Find where the given text appears and provide that cell's center as (X, Y) coordinate. 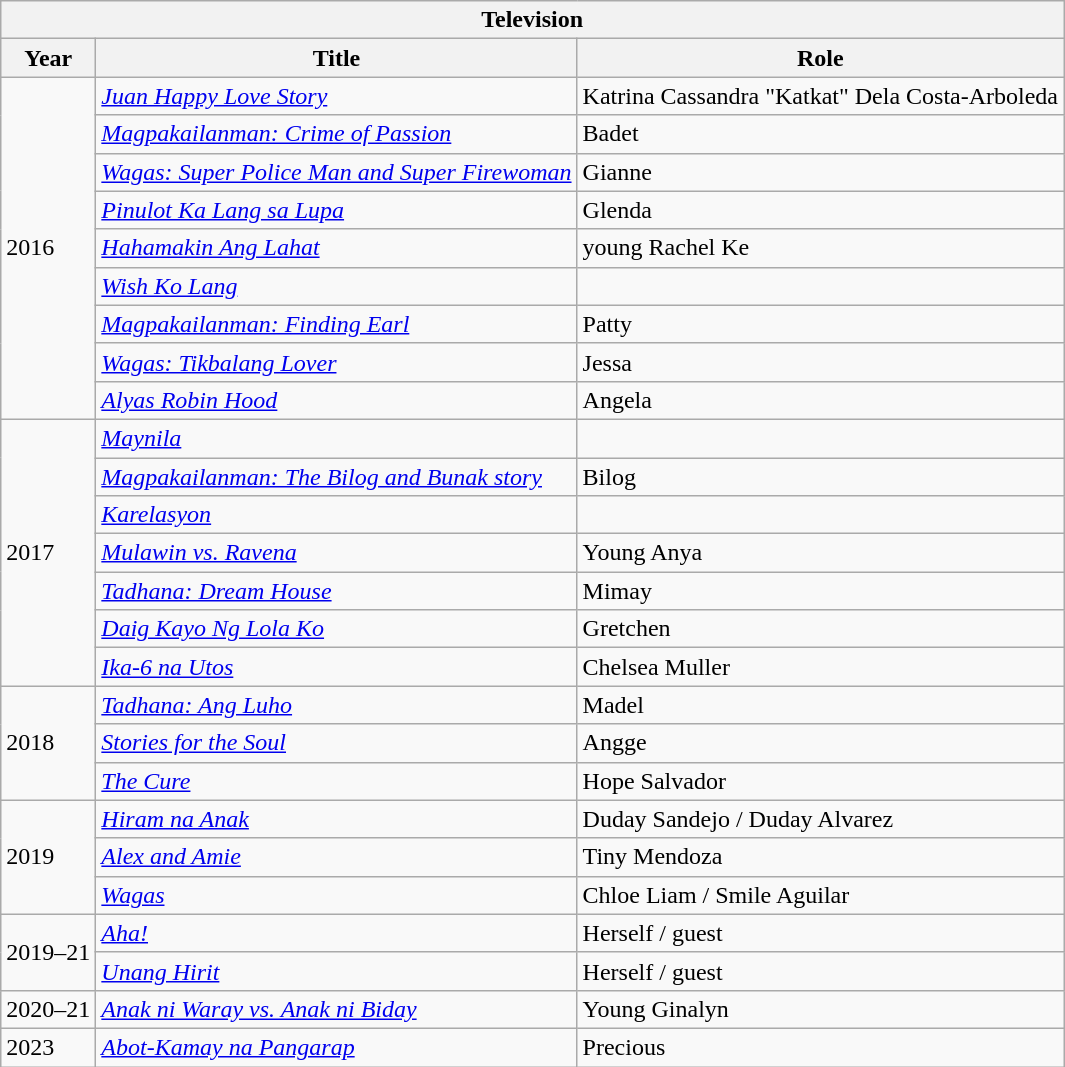
Television (532, 20)
Stories for the Soul (336, 743)
Hiram na Anak (336, 819)
Ika-6 na Utos (336, 667)
Juan Happy Love Story (336, 96)
Title (336, 58)
Mimay (820, 591)
2019 (48, 857)
Angela (820, 400)
Alyas Robin Hood (336, 400)
Hahamakin Ang Lahat (336, 248)
Madel (820, 705)
Jessa (820, 362)
Role (820, 58)
Magpakailanman: Finding Earl (336, 324)
Maynila (336, 438)
Wagas: Super Police Man and Super Firewoman (336, 172)
Alex and Amie (336, 857)
young Rachel Ke (820, 248)
Aha! (336, 933)
2019–21 (48, 952)
Gretchen (820, 629)
Katrina Cassandra "Katkat" Dela Costa-Arboleda (820, 96)
Duday Sandejo / Duday Alvarez (820, 819)
Karelasyon (336, 515)
Mulawin vs. Ravena (336, 553)
Chloe Liam / Smile Aguilar (820, 895)
Glenda (820, 210)
Anak ni Waray vs. Anak ni Biday (336, 1009)
Year (48, 58)
Wagas (336, 895)
Magpakailanman: The Bilog and Bunak story (336, 477)
Abot-Kamay na Pangarap (336, 1047)
Magpakailanman: Crime of Passion (336, 134)
2018 (48, 743)
Young Anya (820, 553)
Tadhana: Dream House (336, 591)
Gianne (820, 172)
Hope Salvador (820, 781)
Unang Hirit (336, 971)
Daig Kayo Ng Lola Ko (336, 629)
Young Ginalyn (820, 1009)
Patty (820, 324)
Pinulot Ka Lang sa Lupa (336, 210)
Wagas: Tikbalang Lover (336, 362)
Chelsea Muller (820, 667)
Tiny Mendoza (820, 857)
Bilog (820, 477)
Badet (820, 134)
Angge (820, 743)
2016 (48, 248)
2017 (48, 552)
The Cure (336, 781)
Precious (820, 1047)
2023 (48, 1047)
Tadhana: Ang Luho (336, 705)
Wish Ko Lang (336, 286)
2020–21 (48, 1009)
